Identify which cell holds the provided text, then report its [x, y] central coordinate. 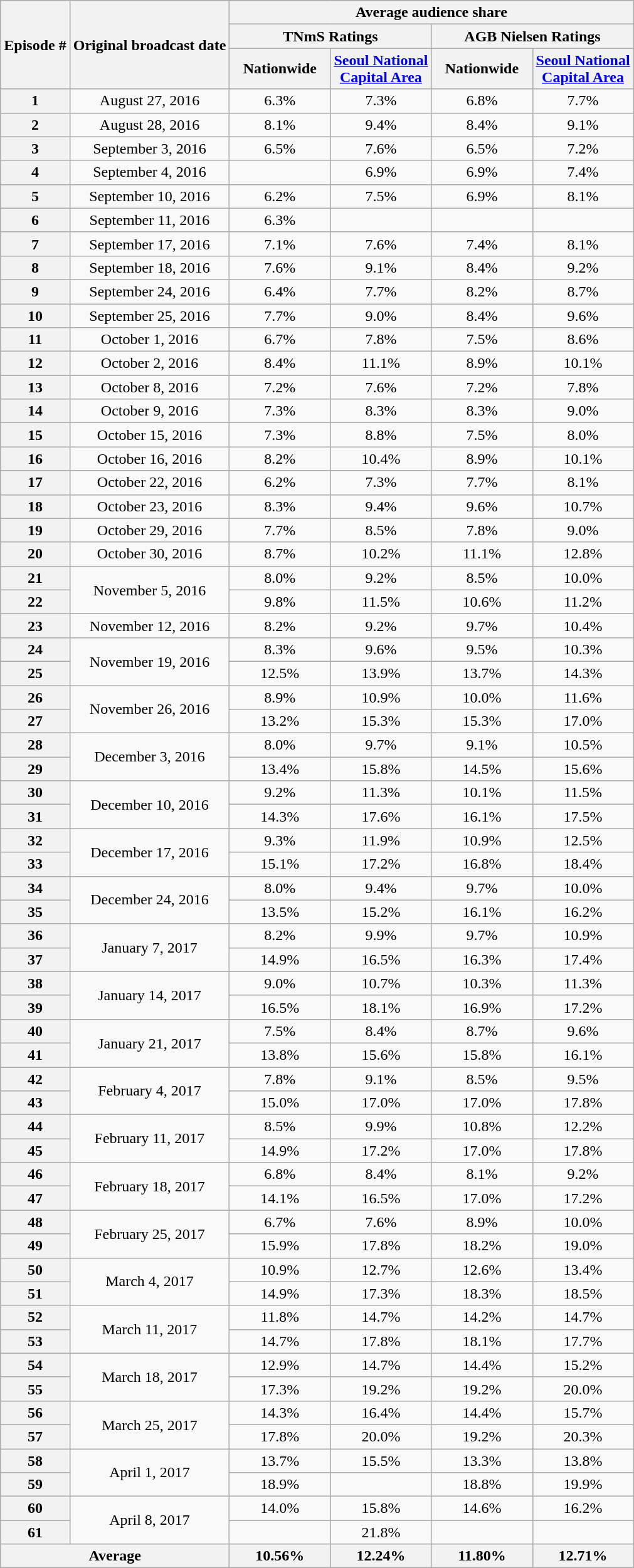
14.5% [482, 769]
9.8% [280, 602]
43 [35, 1103]
12.8% [583, 554]
19.9% [583, 1485]
TNmS Ratings [330, 36]
46 [35, 1174]
December 24, 2016 [149, 900]
11 [35, 340]
December 17, 2016 [149, 852]
12.24% [381, 1556]
35 [35, 912]
4 [35, 172]
9.3% [280, 840]
December 10, 2016 [149, 805]
12.6% [482, 1270]
42 [35, 1079]
September 10, 2016 [149, 196]
28 [35, 745]
15.1% [280, 864]
September 11, 2016 [149, 220]
26 [35, 698]
20 [35, 554]
13.5% [280, 912]
April 1, 2017 [149, 1473]
17.4% [583, 959]
March 11, 2017 [149, 1329]
March 25, 2017 [149, 1424]
17.6% [381, 817]
October 2, 2016 [149, 363]
48 [35, 1222]
25 [35, 673]
October 22, 2016 [149, 483]
November 26, 2016 [149, 709]
60 [35, 1508]
November 12, 2016 [149, 625]
11.2% [583, 602]
February 4, 2017 [149, 1090]
40 [35, 1031]
15.5% [381, 1461]
18.9% [280, 1485]
February 11, 2017 [149, 1139]
September 17, 2016 [149, 244]
October 15, 2016 [149, 435]
11.80% [482, 1556]
February 25, 2017 [149, 1234]
12.71% [583, 1556]
21.8% [381, 1532]
1 [35, 101]
14.6% [482, 1508]
13.2% [280, 721]
Average [115, 1556]
20.3% [583, 1436]
10.2% [381, 554]
12 [35, 363]
17 [35, 483]
October 30, 2016 [149, 554]
12.9% [280, 1365]
18.4% [583, 864]
December 3, 2016 [149, 757]
14.2% [482, 1317]
April 8, 2017 [149, 1520]
44 [35, 1127]
50 [35, 1270]
8.6% [583, 340]
23 [35, 625]
11.8% [280, 1317]
14.0% [280, 1508]
January 21, 2017 [149, 1043]
9 [35, 291]
16.8% [482, 864]
36 [35, 936]
18.3% [482, 1294]
November 5, 2016 [149, 590]
7.1% [280, 244]
November 19, 2016 [149, 661]
52 [35, 1317]
11.9% [381, 840]
33 [35, 864]
31 [35, 817]
January 7, 2017 [149, 948]
6.4% [280, 291]
61 [35, 1532]
3 [35, 149]
March 4, 2017 [149, 1282]
18.5% [583, 1294]
Original broadcast date [149, 45]
17.5% [583, 817]
18.2% [482, 1246]
29 [35, 769]
15.7% [583, 1413]
27 [35, 721]
March 18, 2017 [149, 1377]
45 [35, 1151]
56 [35, 1413]
13.9% [381, 673]
13 [35, 387]
September 3, 2016 [149, 149]
18.8% [482, 1485]
10.56% [280, 1556]
October 9, 2016 [149, 411]
19.0% [583, 1246]
10.8% [482, 1127]
16.9% [482, 1007]
11.6% [583, 698]
55 [35, 1389]
September 4, 2016 [149, 172]
21 [35, 578]
57 [35, 1436]
30 [35, 793]
AGB Nielsen Ratings [532, 36]
17.7% [583, 1341]
12.2% [583, 1127]
10 [35, 315]
October 23, 2016 [149, 506]
39 [35, 1007]
38 [35, 983]
8.8% [381, 435]
September 18, 2016 [149, 268]
34 [35, 888]
47 [35, 1198]
October 16, 2016 [149, 459]
49 [35, 1246]
14 [35, 411]
58 [35, 1461]
18 [35, 506]
January 14, 2017 [149, 995]
August 27, 2016 [149, 101]
5 [35, 196]
15.0% [280, 1103]
8 [35, 268]
August 28, 2016 [149, 125]
13.3% [482, 1461]
24 [35, 649]
6 [35, 220]
16.4% [381, 1413]
September 25, 2016 [149, 315]
59 [35, 1485]
12.7% [381, 1270]
October 8, 2016 [149, 387]
Episode # [35, 45]
14.1% [280, 1198]
2 [35, 125]
10.5% [583, 745]
September 24, 2016 [149, 291]
19 [35, 530]
15 [35, 435]
51 [35, 1294]
October 29, 2016 [149, 530]
7 [35, 244]
41 [35, 1055]
53 [35, 1341]
10.6% [482, 602]
16 [35, 459]
16.3% [482, 959]
15.9% [280, 1246]
22 [35, 602]
October 1, 2016 [149, 340]
32 [35, 840]
54 [35, 1365]
Average audience share [431, 13]
February 18, 2017 [149, 1186]
37 [35, 959]
